Identify which cell holds the provided text, then report its [x, y] central coordinate. 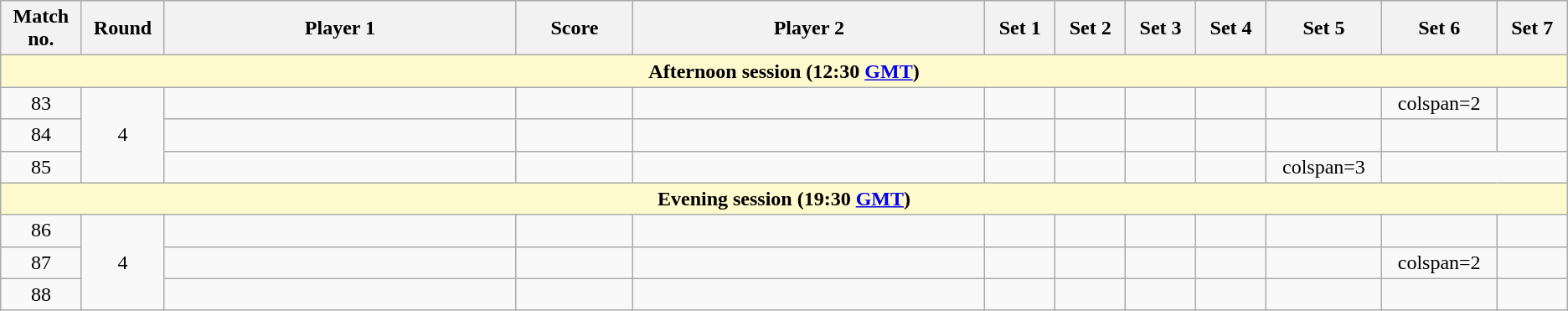
Set 2 [1091, 29]
86 [41, 231]
Set 3 [1161, 29]
Set 5 [1324, 29]
Set 4 [1231, 29]
84 [41, 135]
83 [41, 103]
88 [41, 294]
85 [41, 167]
Afternoon session (12:30 GMT) [784, 71]
87 [41, 262]
colspan=3 [1324, 167]
Set 6 [1439, 29]
Score [575, 29]
Round [122, 29]
Match no. [41, 29]
Set 7 [1532, 29]
Player 1 [340, 29]
Player 2 [809, 29]
Set 1 [1020, 29]
Evening session (19:30 GMT) [784, 199]
